Capture the cell that displays the provided text and extract its (x, y) central coordinate. 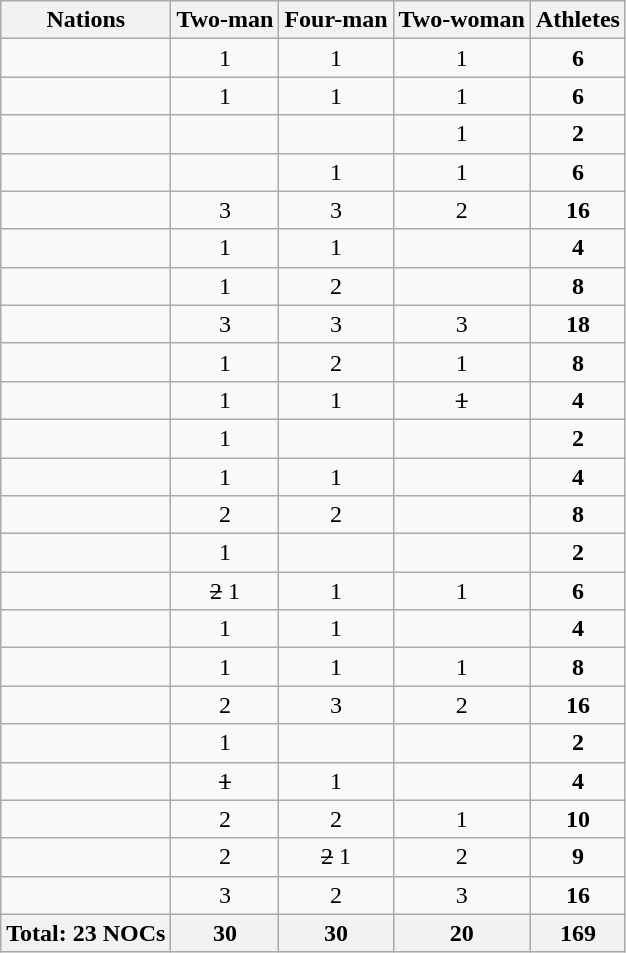
Athletes (578, 20)
9 (578, 857)
Nations (86, 20)
10 (578, 819)
18 (578, 324)
169 (578, 933)
20 (462, 933)
Four-man (336, 20)
Total: 23 NOCs (86, 933)
Two-woman (462, 20)
Two-man (225, 20)
